Return (X, Y) of the center of cell containing provided text 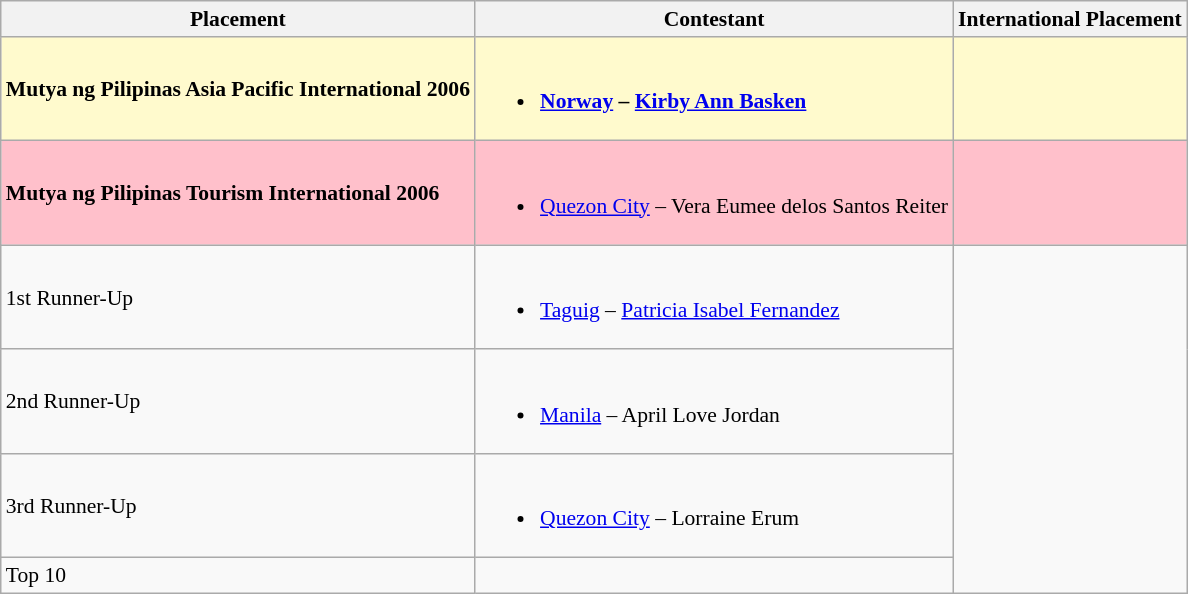
Quezon City – Vera Eumee delos Santos Reiter (714, 193)
Placement (238, 19)
Contestant (714, 19)
Norway – Kirby Ann Basken (714, 89)
Mutya ng Pilipinas Asia Pacific International 2006 (238, 89)
2nd Runner-Up (238, 402)
Manila – April Love Jordan (714, 402)
Mutya ng Pilipinas Tourism International 2006 (238, 193)
1st Runner-Up (238, 297)
International Placement (1070, 19)
Quezon City – Lorraine Erum (714, 506)
Top 10 (238, 576)
Taguig – Patricia Isabel Fernandez (714, 297)
3rd Runner-Up (238, 506)
